Return (x, y) of the center of cell containing provided text 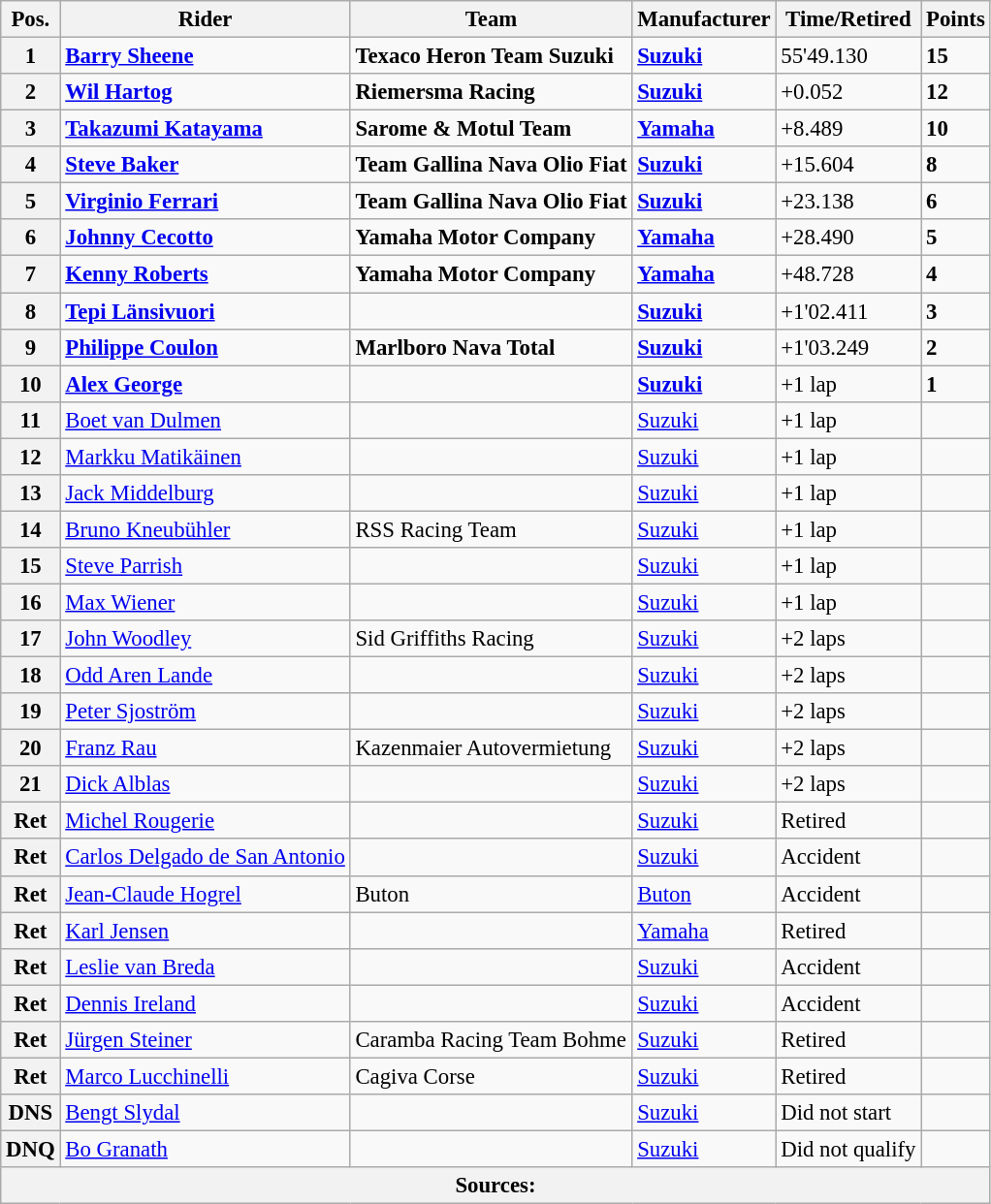
Marco Lucchinelli (206, 1076)
Max Wiener (206, 602)
Bruno Kneubühler (206, 529)
Kenny Roberts (206, 274)
17 (31, 639)
Steve Parrish (206, 566)
55'49.130 (848, 56)
Carlos Delgado de San Antonio (206, 858)
14 (31, 529)
Wil Hartog (206, 92)
Johnny Cecotto (206, 238)
John Woodley (206, 639)
+0.052 (848, 92)
7 (31, 274)
DNS (31, 1113)
Points (956, 19)
Franz Rau (206, 748)
Takazumi Katayama (206, 129)
9 (31, 347)
Cagiva Corse (491, 1076)
Boet van Dulmen (206, 420)
Bengt Slydal (206, 1113)
Dennis Ireland (206, 1003)
+48.728 (848, 274)
Bo Granath (206, 1149)
11 (31, 420)
Pos. (31, 19)
Team (491, 19)
+28.490 (848, 238)
Jürgen Steiner (206, 1040)
Kazenmaier Autovermietung (491, 748)
Philippe Coulon (206, 347)
Leslie van Breda (206, 966)
Sarome & Motul Team (491, 129)
Barry Sheene (206, 56)
+15.604 (848, 165)
Virginio Ferrari (206, 202)
13 (31, 493)
Marlboro Nava Total (491, 347)
+23.138 (848, 202)
+8.489 (848, 129)
Caramba Racing Team Bohme (491, 1040)
19 (31, 712)
Alex George (206, 384)
Time/Retired (848, 19)
Jack Middelburg (206, 493)
Peter Sjoström (206, 712)
Did not qualify (848, 1149)
Did not start (848, 1113)
Sources: (495, 1186)
Karl Jensen (206, 931)
20 (31, 748)
Sid Griffiths Racing (491, 639)
21 (31, 784)
Jean-Claude Hogrel (206, 894)
DNQ (31, 1149)
Manufacturer (704, 19)
Michel Rougerie (206, 821)
Riemersma Racing (491, 92)
Dick Alblas (206, 784)
Markku Matikäinen (206, 457)
Rider (206, 19)
+1'03.249 (848, 347)
16 (31, 602)
Texaco Heron Team Suzuki (491, 56)
+1'02.411 (848, 311)
Steve Baker (206, 165)
18 (31, 676)
RSS Racing Team (491, 529)
Tepi Länsivuori (206, 311)
Odd Aren Lande (206, 676)
